For the text-containing cell, return its midpoint in [x, y] coordinate format. 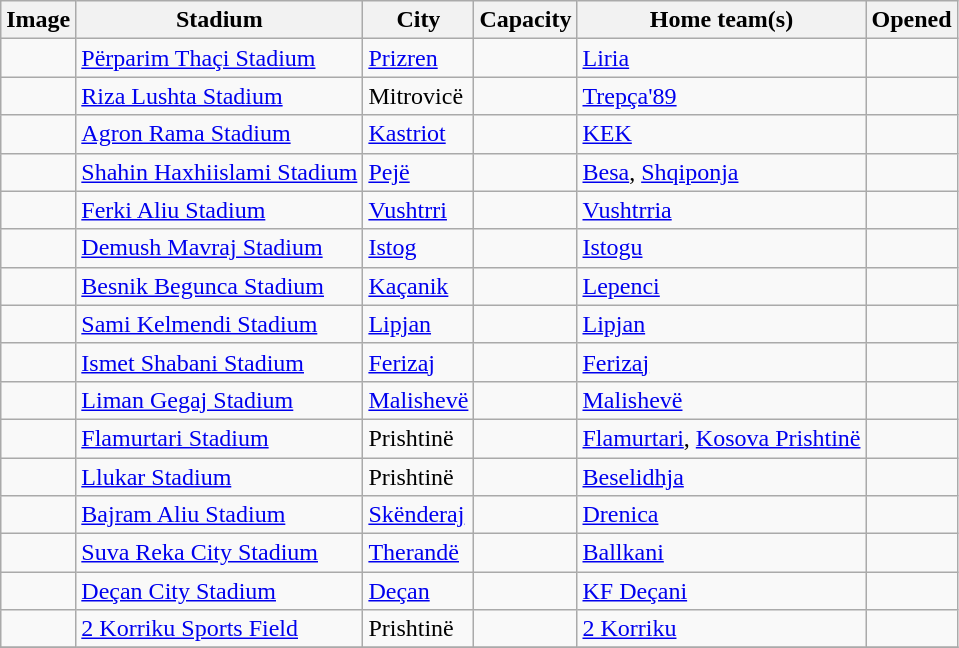
Prizren [418, 58]
Therandë [418, 553]
Vushtrri [418, 210]
City [418, 20]
Flamurtari, Kosova Prishtinë [722, 438]
Bajram Aliu Stadium [220, 515]
Përparim Thaçi Stadium [220, 58]
Beselidhja [722, 477]
Mitrovicë [418, 96]
Ismet Shabani Stadium [220, 362]
Trepça'89 [722, 96]
Lepenci [722, 286]
Liria [722, 58]
Llukar Stadium [220, 477]
2 Korriku Sports Field [220, 629]
Flamurtari Stadium [220, 438]
Agron Rama Stadium [220, 134]
KEK [722, 134]
Kaçanik [418, 286]
Besa, Shqiponja [722, 172]
Besnik Begunca Stadium [220, 286]
Demush Mavraj Stadium [220, 248]
2 Korriku [722, 629]
Skënderaj [418, 515]
Ferki Aliu Stadium [220, 210]
Pejë [418, 172]
Kastriot [418, 134]
Stadium [220, 20]
Capacity [526, 20]
Image [38, 20]
Sami Kelmendi Stadium [220, 324]
Vushtrria [722, 210]
Home team(s) [722, 20]
Deçan City Stadium [220, 591]
Ballkani [722, 553]
Istog [418, 248]
Drenica [722, 515]
Riza Lushta Stadium [220, 96]
Deçan [418, 591]
Liman Gegaj Stadium [220, 400]
KF Deçani [722, 591]
Istogu [722, 248]
Opened [912, 20]
Suva Reka City Stadium [220, 553]
Shahin Haxhiislami Stadium [220, 172]
